Find where the given text appears and provide that cell's center as [x, y] coordinate. 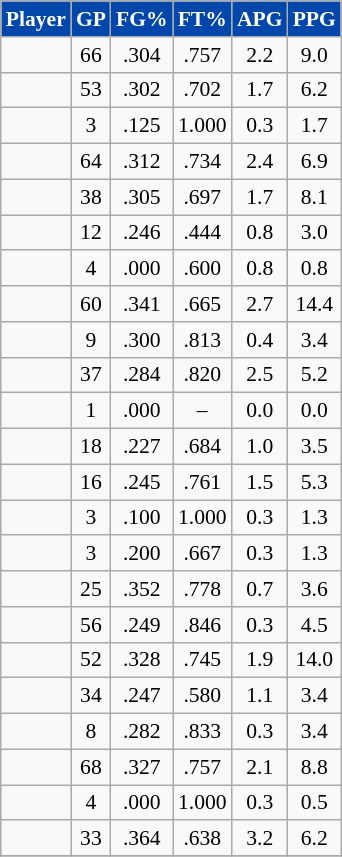
3.6 [314, 589]
.813 [202, 340]
.284 [142, 375]
64 [91, 162]
.580 [202, 696]
– [202, 411]
.702 [202, 90]
.352 [142, 589]
8.8 [314, 767]
1.9 [260, 660]
8.1 [314, 197]
.341 [142, 304]
1 [91, 411]
5.3 [314, 482]
APG [260, 19]
34 [91, 696]
2.5 [260, 375]
Player [36, 19]
.364 [142, 839]
.125 [142, 126]
4.5 [314, 625]
.100 [142, 518]
53 [91, 90]
FG% [142, 19]
66 [91, 55]
3.2 [260, 839]
68 [91, 767]
0.7 [260, 589]
.761 [202, 482]
.820 [202, 375]
3.0 [314, 233]
2.1 [260, 767]
33 [91, 839]
.734 [202, 162]
5.2 [314, 375]
.247 [142, 696]
.638 [202, 839]
.697 [202, 197]
FT% [202, 19]
.745 [202, 660]
.328 [142, 660]
8 [91, 732]
25 [91, 589]
.684 [202, 447]
.245 [142, 482]
.327 [142, 767]
0.4 [260, 340]
.246 [142, 233]
56 [91, 625]
.302 [142, 90]
.600 [202, 269]
.282 [142, 732]
GP [91, 19]
3.5 [314, 447]
0.5 [314, 803]
2.2 [260, 55]
.833 [202, 732]
6.9 [314, 162]
9.0 [314, 55]
16 [91, 482]
38 [91, 197]
52 [91, 660]
1.5 [260, 482]
.846 [202, 625]
.778 [202, 589]
.305 [142, 197]
.200 [142, 554]
12 [91, 233]
.304 [142, 55]
PPG [314, 19]
.249 [142, 625]
.300 [142, 340]
.312 [142, 162]
1.1 [260, 696]
14.0 [314, 660]
.665 [202, 304]
1.0 [260, 447]
2.4 [260, 162]
2.7 [260, 304]
60 [91, 304]
14.4 [314, 304]
18 [91, 447]
9 [91, 340]
.444 [202, 233]
.227 [142, 447]
.667 [202, 554]
37 [91, 375]
